Search for the cell housing the specified text and yield its [X, Y] center coordinate. 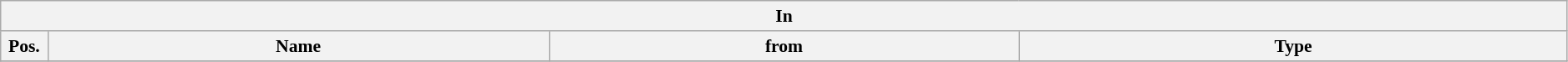
Pos. [24, 46]
from [784, 46]
Type [1293, 46]
In [784, 16]
Name [298, 46]
